Detect which cell encompasses the target text, then output its [x, y] center coordinate. 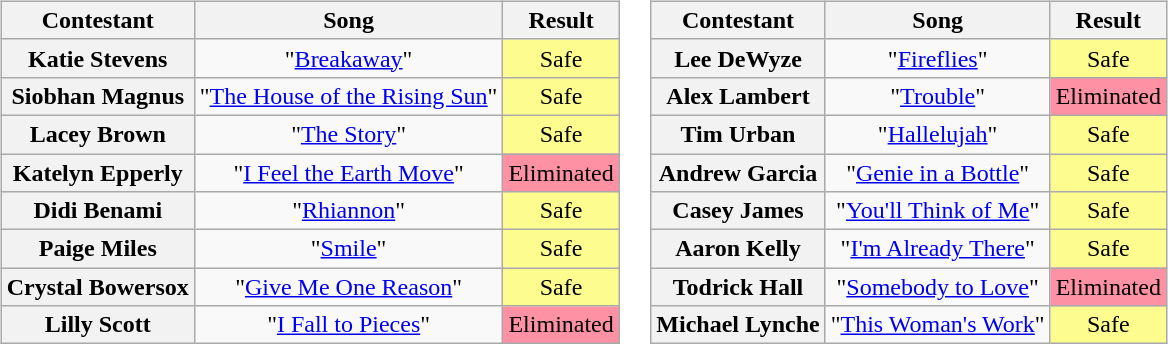
Michael Lynche [738, 325]
"I Feel the Earth Move" [348, 173]
Paige Miles [98, 249]
"Genie in a Bottle" [938, 173]
"This Woman's Work" [938, 325]
"Hallelujah" [938, 134]
Lacey Brown [98, 134]
"The Story" [348, 134]
Aaron Kelly [738, 249]
"I Fall to Pieces" [348, 325]
Siobhan Magnus [98, 96]
Casey James [738, 211]
"Trouble" [938, 96]
Katelyn Epperly [98, 173]
Lilly Scott [98, 325]
Alex Lambert [738, 96]
Andrew Garcia [738, 173]
Katie Stevens [98, 58]
Didi Benami [98, 211]
Crystal Bowersox [98, 287]
"Rhiannon" [348, 211]
"You'll Think of Me" [938, 211]
"Smile" [348, 249]
Lee DeWyze [738, 58]
"Fireflies" [938, 58]
"The House of the Rising Sun" [348, 96]
"Give Me One Reason" [348, 287]
"I'm Already There" [938, 249]
"Somebody to Love" [938, 287]
Tim Urban [738, 134]
Todrick Hall [738, 287]
"Breakaway" [348, 58]
